Return the (X, Y) coordinate for the center point of the cell that contains the specified text.  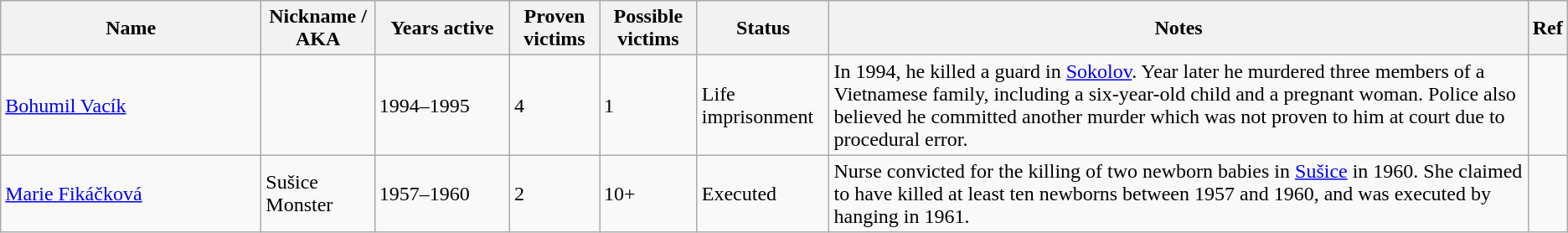
2 (554, 194)
Years active (442, 28)
Ref (1548, 28)
Notes (1179, 28)
Marie Fikáčková (131, 194)
10+ (648, 194)
Sušice Monster (318, 194)
Proven victims (554, 28)
1 (648, 106)
Life imprisonment (763, 106)
Bohumil Vacík (131, 106)
Executed (763, 194)
Nickname / AKA (318, 28)
1994–1995 (442, 106)
Possible victims (648, 28)
Name (131, 28)
1957–1960 (442, 194)
Status (763, 28)
4 (554, 106)
